Capture the cell that displays the provided text and extract its (x, y) central coordinate. 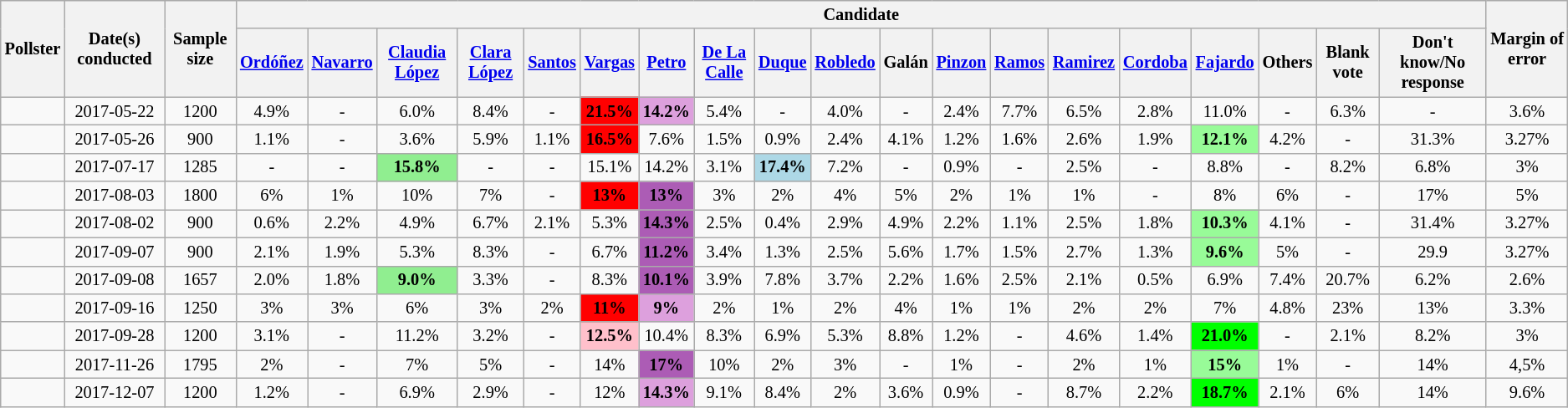
Margin of error (1527, 48)
Robledo (845, 63)
2.8% (1156, 111)
7.7% (1019, 111)
2017-09-07 (114, 252)
7.2% (845, 167)
1657 (201, 280)
Pollster (33, 48)
4.6% (1084, 336)
12.5% (610, 336)
2017-05-26 (114, 139)
3.9% (724, 280)
20.7% (1348, 280)
Ramirez (1084, 63)
Duque (783, 63)
21.0% (1225, 336)
31.4% (1433, 223)
6.2% (1433, 280)
7.8% (783, 280)
Petro (667, 63)
Ramos (1019, 63)
Don't know/No response (1433, 63)
11% (610, 308)
23% (1348, 308)
17.4% (783, 167)
1250 (201, 308)
3.4% (724, 252)
2017-11-26 (114, 365)
15% (1225, 365)
7.4% (1288, 280)
9.1% (724, 392)
7.6% (667, 139)
2017-09-28 (114, 336)
Date(s) conducted (114, 48)
Clara López (490, 63)
Ordóñez (272, 63)
6.3% (1348, 111)
6.8% (1433, 167)
Claudia López (416, 63)
Sample size (201, 48)
1285 (201, 167)
29.9 (1433, 252)
2017-09-08 (114, 280)
Santos (552, 63)
1.4% (1156, 336)
2.0% (272, 280)
12.1% (1225, 139)
Cordoba (1156, 63)
6.5% (1084, 111)
2.7% (1084, 252)
10.1% (667, 280)
5.6% (907, 252)
0.6% (272, 223)
5.4% (724, 111)
11.0% (1225, 111)
Candidate (861, 14)
Pinzon (962, 63)
1800 (201, 196)
8% (1225, 196)
0.4% (783, 223)
10.3% (1225, 223)
Galán (907, 63)
5.9% (490, 139)
2017-09-16 (114, 308)
2017-05-22 (114, 111)
16.5% (610, 139)
Vargas (610, 63)
3.2% (490, 336)
9.0% (416, 280)
8.7% (1084, 392)
12% (610, 392)
4.2% (1288, 139)
2017-08-03 (114, 196)
6.0% (416, 111)
9% (667, 308)
Fajardo (1225, 63)
2017-12-07 (114, 392)
18.7% (1225, 392)
1795 (201, 365)
4.0% (845, 111)
4,5% (1527, 365)
De La Calle (724, 63)
Navarro (343, 63)
21.5% (610, 111)
1.7% (962, 252)
15.8% (416, 167)
0.5% (1156, 280)
2017-08-02 (114, 223)
15.1% (610, 167)
Blank vote (1348, 63)
2017-07-17 (114, 167)
4.8% (1288, 308)
Others (1288, 63)
31.3% (1433, 139)
10.4% (667, 336)
3.7% (845, 280)
